From the cell containing the given text, extract its center point as [x, y] coordinate. 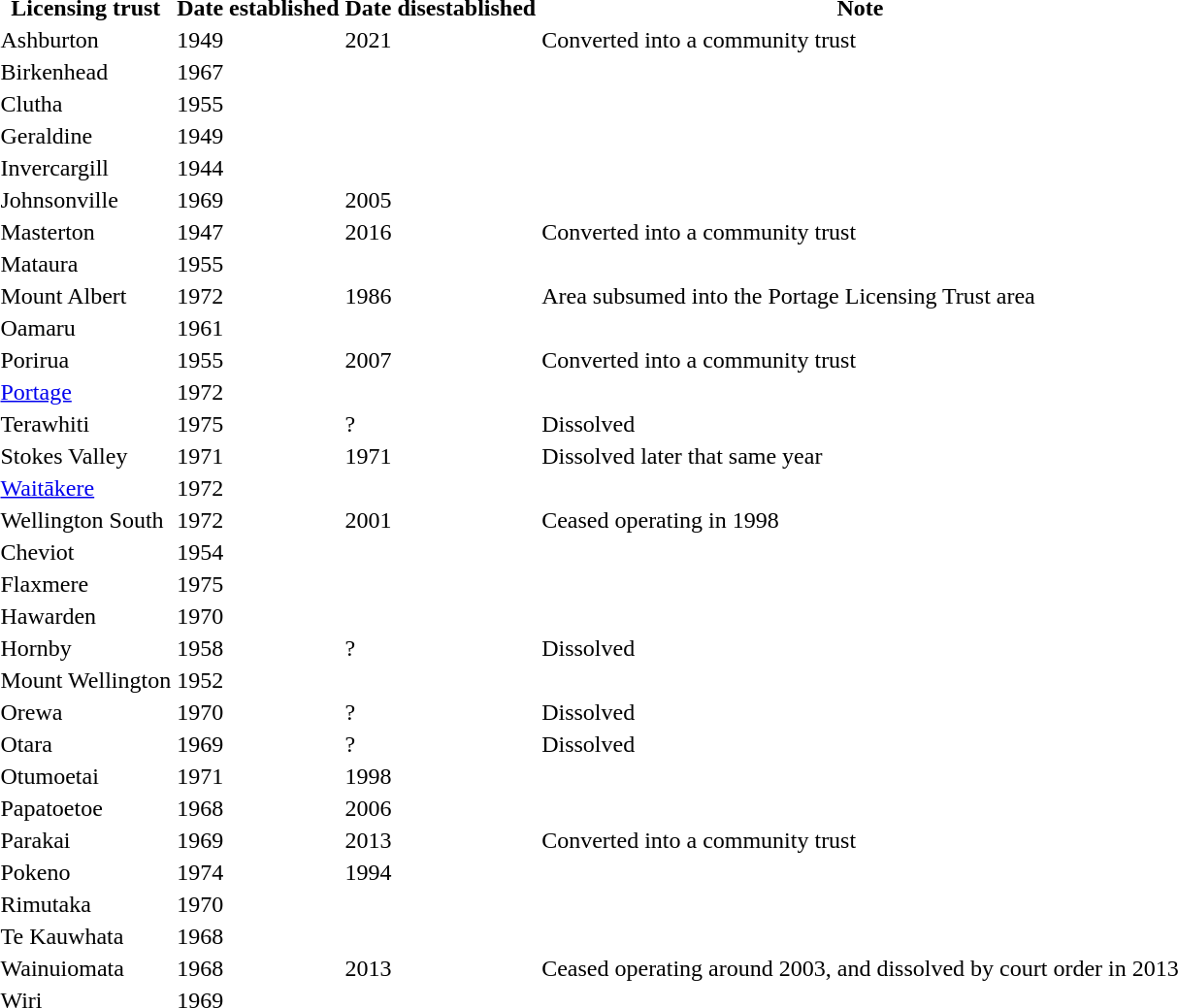
1986 [441, 296]
1967 [258, 72]
1958 [258, 648]
1998 [441, 776]
1961 [258, 328]
1947 [258, 232]
1954 [258, 552]
1952 [258, 680]
2006 [441, 808]
2016 [441, 232]
2005 [441, 200]
2001 [441, 520]
2021 [441, 40]
1944 [258, 168]
1974 [258, 872]
1994 [441, 872]
2007 [441, 360]
